Output the [X, Y] coordinate of the center of the cell containing the given text.  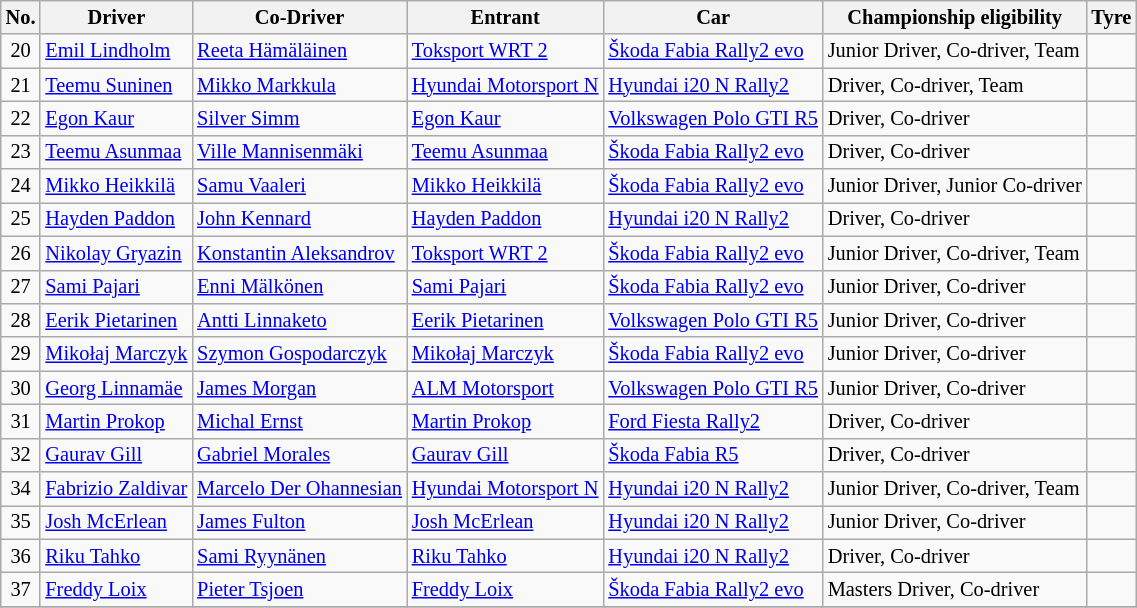
Car [712, 17]
Szymon Gospodarczyk [300, 354]
Co-Driver [300, 17]
Tyre [1112, 17]
Nikolay Gryazin [116, 253]
Michal Ernst [300, 421]
Antti Linnaketo [300, 320]
ALM Motorsport [506, 388]
Fabrizio Zaldivar [116, 489]
Mikko Markkula [300, 85]
29 [21, 354]
Ville Mannisenmäki [300, 152]
22 [21, 118]
Driver [116, 17]
Georg Linnamäe [116, 388]
Masters Driver, Co-driver [955, 589]
Samu Vaaleri [300, 186]
27 [21, 287]
28 [21, 320]
No. [21, 17]
Entrant [506, 17]
Marcelo Der Ohannesian [300, 489]
24 [21, 186]
Emil Lindholm [116, 51]
23 [21, 152]
John Kennard [300, 219]
Gabriel Morales [300, 455]
Škoda Fabia R5 [712, 455]
30 [21, 388]
Reeta Hämäläinen [300, 51]
Silver Simm [300, 118]
25 [21, 219]
Sami Ryynänen [300, 556]
31 [21, 421]
Ford Fiesta Rally2 [712, 421]
36 [21, 556]
32 [21, 455]
James Morgan [300, 388]
Junior Driver, Junior Co-driver [955, 186]
Pieter Tsjoen [300, 589]
Championship eligibility [955, 17]
Driver, Co-driver, Team [955, 85]
20 [21, 51]
35 [21, 522]
Konstantin Aleksandrov [300, 253]
21 [21, 85]
Enni Mälkönen [300, 287]
37 [21, 589]
34 [21, 489]
26 [21, 253]
Teemu Suninen [116, 85]
James Fulton [300, 522]
